Scan for the cell matching the given text and deliver its [X, Y] coordinate at center. 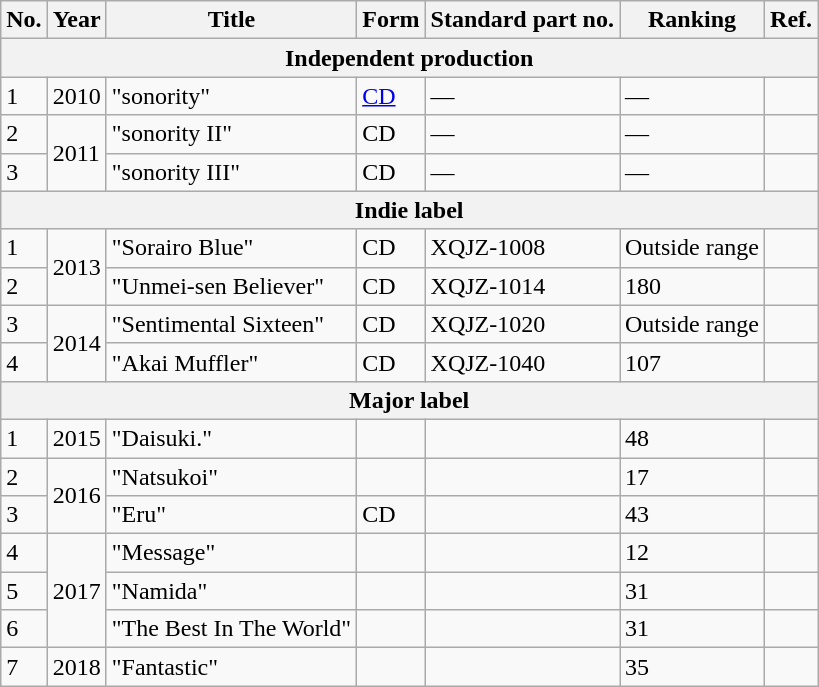
Standard part no. [522, 20]
XQJZ-1008 [522, 248]
"Fantastic" [231, 667]
"Sentimental Sixteen" [231, 324]
Major label [410, 400]
"Natsukoi" [231, 477]
"Message" [231, 553]
12 [692, 553]
2014 [76, 343]
35 [692, 667]
XQJZ-1040 [522, 362]
107 [692, 362]
180 [692, 286]
"Sorairo Blue" [231, 248]
48 [692, 438]
2017 [76, 591]
"Eru" [231, 515]
"Unmei-sen Believer" [231, 286]
Independent production [410, 58]
Indie label [410, 210]
Title [231, 20]
"sonority II" [231, 134]
2011 [76, 153]
2016 [76, 496]
XQJZ-1014 [522, 286]
Ref. [792, 20]
2013 [76, 267]
6 [24, 629]
17 [692, 477]
"Daisuki." [231, 438]
"sonority" [231, 96]
Ranking [692, 20]
XQJZ-1020 [522, 324]
"The Best In The World" [231, 629]
"Akai Muffler" [231, 362]
7 [24, 667]
Form [391, 20]
No. [24, 20]
43 [692, 515]
2018 [76, 667]
2010 [76, 96]
5 [24, 591]
Year [76, 20]
2015 [76, 438]
"Namida" [231, 591]
"sonority III" [231, 172]
